Locate the cell with the specified text and output its [x, y] center coordinate. 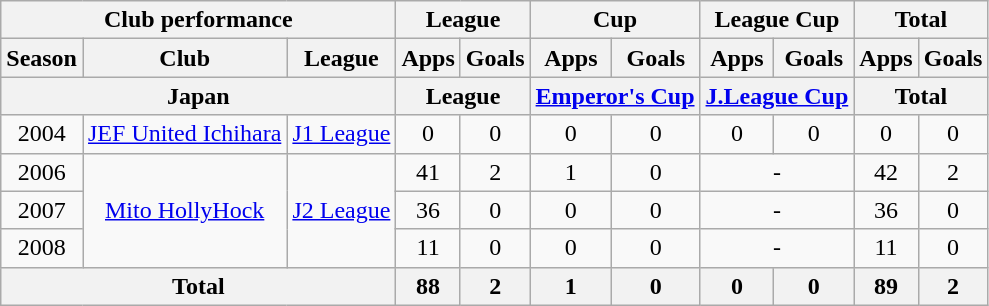
41 [428, 172]
Japan [198, 96]
42 [886, 172]
88 [428, 286]
2004 [42, 134]
2008 [42, 248]
JEF United Ichihara [184, 134]
Emperor's Cup [615, 96]
89 [886, 286]
Mito HollyHock [184, 210]
2006 [42, 172]
J1 League [342, 134]
League Cup [777, 20]
J2 League [342, 210]
J.League Cup [777, 96]
Cup [615, 20]
Club performance [198, 20]
Season [42, 58]
2007 [42, 210]
Club [184, 58]
